Detect which cell encompasses the target text, then output its [x, y] center coordinate. 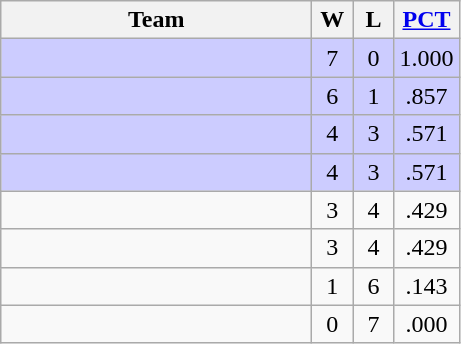
L [374, 20]
.000 [426, 324]
1.000 [426, 58]
.857 [426, 96]
W [332, 20]
.143 [426, 286]
Team [156, 20]
PCT [426, 20]
